From the cell containing the given text, extract its center point as (x, y) coordinate. 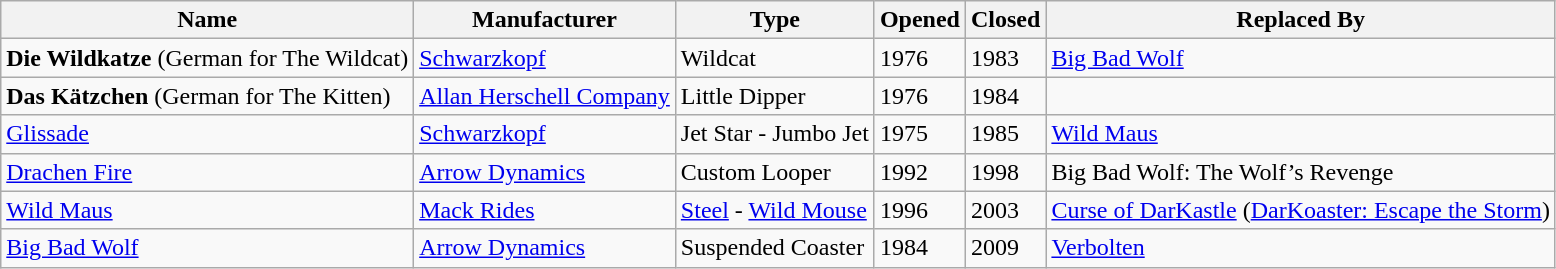
2003 (1005, 210)
Big Bad Wolf: The Wolf’s Revenge (1301, 172)
1992 (920, 172)
Curse of DarKastle (DarKoaster: Escape the Storm) (1301, 210)
Replaced By (1301, 20)
Manufacturer (545, 20)
Das Kätzchen (German for The Kitten) (208, 96)
1996 (920, 210)
Custom Looper (774, 172)
Drachen Fire (208, 172)
2009 (1005, 248)
Allan Herschell Company (545, 96)
Verbolten (1301, 248)
Little Dipper (774, 96)
Jet Star - Jumbo Jet (774, 134)
Die Wildkatze (German for The Wildcat) (208, 58)
Type (774, 20)
Glissade (208, 134)
Steel - Wild Mouse (774, 210)
1985 (1005, 134)
1975 (920, 134)
Opened (920, 20)
Closed (1005, 20)
Wildcat (774, 58)
1983 (1005, 58)
Mack Rides (545, 210)
Suspended Coaster (774, 248)
Name (208, 20)
1998 (1005, 172)
